Pinpoint the cell where the given text exists, returning its (x, y) midpoint coordinate. 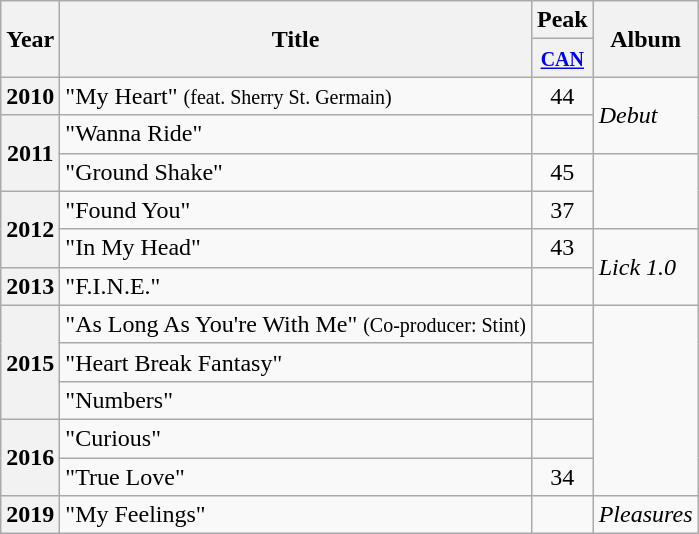
Lick 1.0 (646, 267)
Year (30, 39)
Album (646, 39)
Peak (562, 20)
2011 (30, 153)
2010 (30, 96)
2016 (30, 457)
Pleasures (646, 515)
Title (296, 39)
34 (562, 477)
2019 (30, 515)
44 (562, 96)
"Found You" (296, 210)
"Wanna Ride" (296, 134)
43 (562, 248)
2012 (30, 229)
37 (562, 210)
2013 (30, 286)
"Heart Break Fantasy" (296, 362)
"Numbers" (296, 400)
"F.I.N.E." (296, 286)
45 (562, 172)
"Ground Shake" (296, 172)
2015 (30, 362)
"Curious" (296, 438)
CAN (562, 58)
"In My Head" (296, 248)
"My Feelings" (296, 515)
Debut (646, 115)
"True Love" (296, 477)
"As Long As You're With Me" (Co-producer: Stint) (296, 324)
"My Heart" (feat. Sherry St. Germain) (296, 96)
